Pinpoint the cell where the given text exists, returning its (x, y) midpoint coordinate. 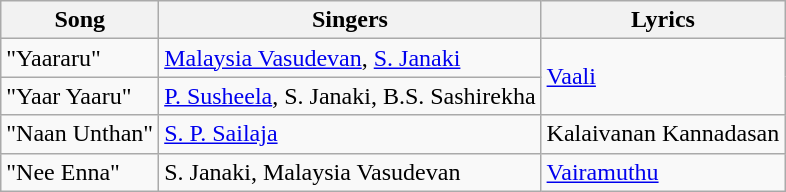
"Naan Unthan" (80, 134)
"Yaararu" (80, 58)
"Nee Enna" (80, 172)
S. Janaki, Malaysia Vasudevan (350, 172)
S. P. Sailaja (350, 134)
Kalaivanan Kannadasan (663, 134)
Malaysia Vasudevan, S. Janaki (350, 58)
Singers (350, 20)
P. Susheela, S. Janaki, B.S. Sashirekha (350, 96)
"Yaar Yaaru" (80, 96)
Vairamuthu (663, 172)
Vaali (663, 77)
Lyrics (663, 20)
Song (80, 20)
